Capture the cell that displays the provided text and extract its (x, y) central coordinate. 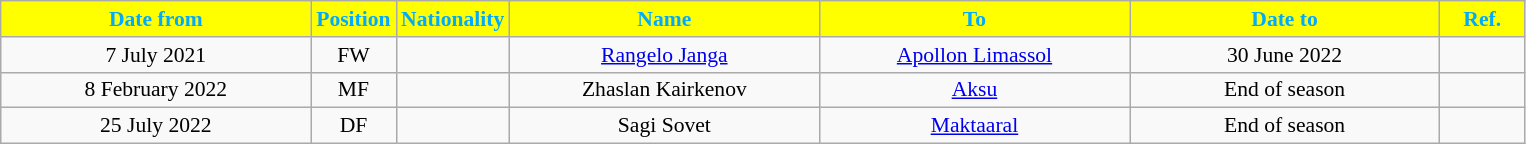
Sagi Sovet (664, 126)
Zhaslan Kairkenov (664, 90)
Ref. (1482, 19)
Date to (1285, 19)
FW (354, 55)
30 June 2022 (1285, 55)
Apollon Limassol (974, 55)
Rangelo Janga (664, 55)
Position (354, 19)
Name (664, 19)
To (974, 19)
Date from (156, 19)
7 July 2021 (156, 55)
MF (354, 90)
8 February 2022 (156, 90)
Aksu (974, 90)
Maktaaral (974, 126)
25 July 2022 (156, 126)
DF (354, 126)
Nationality (452, 19)
